Capture the cell that displays the provided text and extract its [x, y] central coordinate. 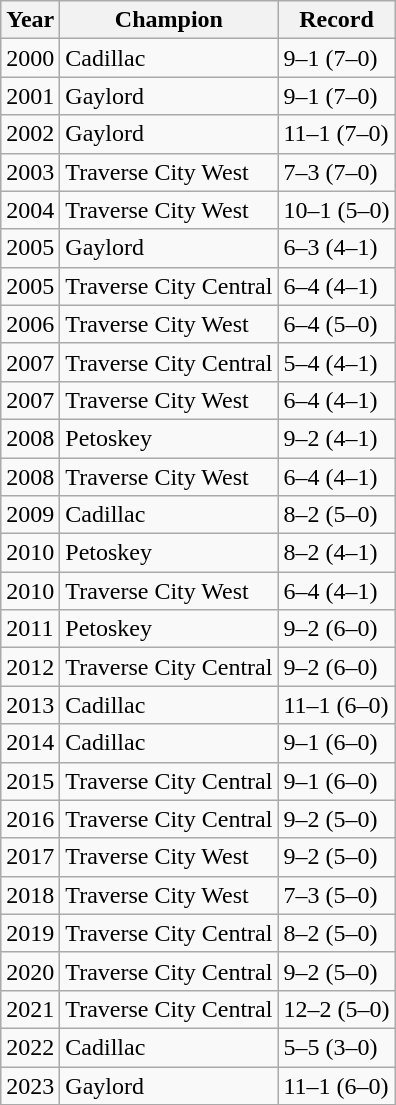
Year [30, 20]
Record [336, 20]
2001 [30, 96]
2016 [30, 819]
2004 [30, 210]
10–1 (5–0) [336, 210]
2022 [30, 1047]
2019 [30, 933]
2000 [30, 58]
2017 [30, 857]
8–2 (4–1) [336, 553]
5–4 (4–1) [336, 362]
2013 [30, 705]
6–4 (5–0) [336, 324]
2015 [30, 781]
Champion [169, 20]
11–1 (7–0) [336, 134]
2012 [30, 667]
7–3 (5–0) [336, 895]
5–5 (3–0) [336, 1047]
7–3 (7–0) [336, 172]
2018 [30, 895]
2002 [30, 134]
9–2 (4–1) [336, 438]
6–3 (4–1) [336, 248]
12–2 (5–0) [336, 1009]
2014 [30, 743]
2006 [30, 324]
2003 [30, 172]
2009 [30, 515]
2021 [30, 1009]
2011 [30, 629]
2023 [30, 1085]
2020 [30, 971]
